Extract the [X, Y] coordinate from the center of the cell holding the provided text.  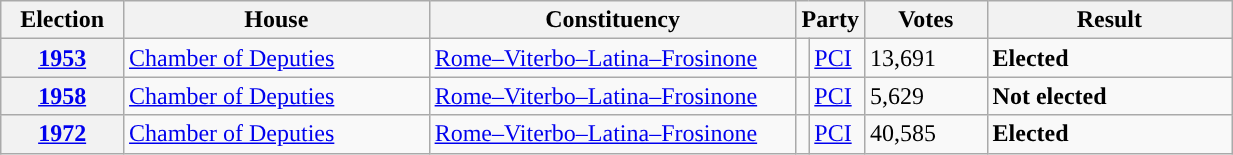
Constituency [612, 20]
1953 [62, 58]
13,691 [926, 58]
Votes [926, 20]
House [277, 20]
Election [62, 20]
Party [830, 20]
Result [1110, 20]
5,629 [926, 96]
40,585 [926, 134]
Not elected [1110, 96]
1958 [62, 96]
1972 [62, 134]
